Output the [x, y] coordinate of the center of the cell containing the given text.  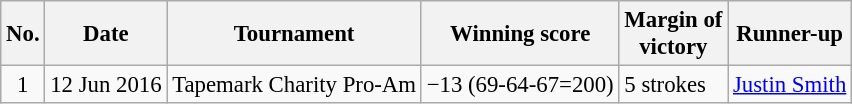
Tapemark Charity Pro-Am [294, 85]
No. [23, 34]
12 Jun 2016 [106, 85]
Tournament [294, 34]
−13 (69-64-67=200) [520, 85]
5 strokes [674, 85]
Justin Smith [790, 85]
Date [106, 34]
Margin ofvictory [674, 34]
Runner-up [790, 34]
Winning score [520, 34]
1 [23, 85]
